Locate the cell with the specified text and output its (X, Y) center coordinate. 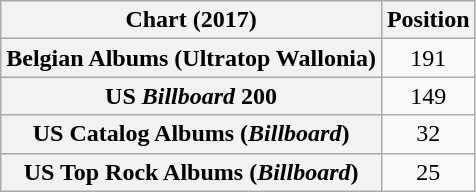
Belgian Albums (Ultratop Wallonia) (192, 58)
Chart (2017) (192, 20)
25 (428, 172)
US Catalog Albums (Billboard) (192, 134)
32 (428, 134)
149 (428, 96)
US Top Rock Albums (Billboard) (192, 172)
Position (428, 20)
191 (428, 58)
US Billboard 200 (192, 96)
